Output the (x, y) coordinate of the center of the cell containing the given text.  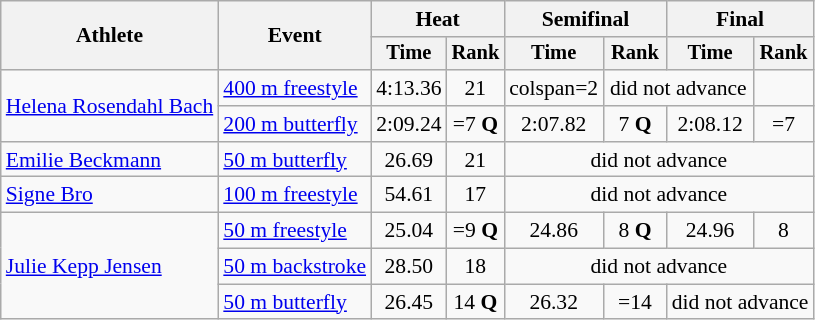
2:08.12 (710, 124)
8 Q (635, 231)
50 m backstroke (294, 267)
2:09.24 (408, 124)
26.32 (554, 302)
=14 (635, 302)
54.61 (408, 195)
25.04 (408, 231)
Final (740, 19)
200 m butterfly (294, 124)
7 Q (635, 124)
14 Q (476, 302)
28.50 (408, 267)
26.69 (408, 160)
8 (783, 231)
4:13.36 (408, 88)
Athlete (110, 36)
17 (476, 195)
Julie Kepp Jensen (110, 266)
26.45 (408, 302)
18 (476, 267)
400 m freestyle (294, 88)
=9 Q (476, 231)
24.86 (554, 231)
24.96 (710, 231)
=7 Q (476, 124)
2:07.82 (554, 124)
colspan=2 (554, 88)
Emilie Beckmann (110, 160)
Event (294, 36)
Signe Bro (110, 195)
Helena Rosendahl Bach (110, 106)
Semifinal (586, 19)
Heat (438, 19)
=7 (783, 124)
100 m freestyle (294, 195)
50 m freestyle (294, 231)
